From the cell containing the given text, extract its center point as (x, y) coordinate. 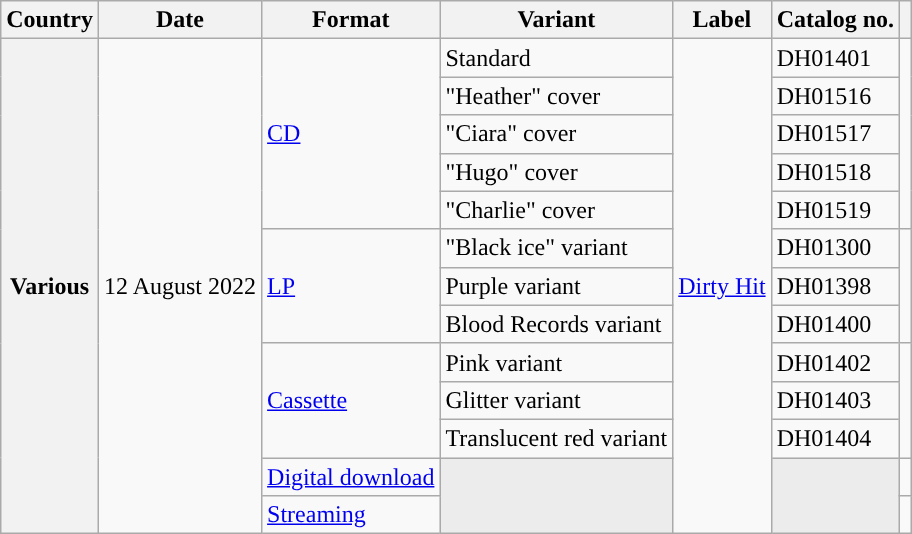
Dirty Hit (722, 286)
Purple variant (556, 286)
Catalog no. (835, 20)
Country (50, 20)
DH01398 (835, 286)
Format (351, 20)
"Hugo" cover (556, 172)
Standard (556, 58)
Glitter variant (556, 400)
Cassette (351, 400)
DH01403 (835, 400)
DH01402 (835, 362)
Date (180, 20)
DH01516 (835, 96)
"Charlie" cover (556, 210)
Translucent red variant (556, 438)
"Heather" cover (556, 96)
"Black ice" variant (556, 248)
DH01400 (835, 324)
Pink variant (556, 362)
Streaming (351, 515)
DH01518 (835, 172)
DH01401 (835, 58)
Various (50, 286)
12 August 2022 (180, 286)
Blood Records variant (556, 324)
DH01404 (835, 438)
CD (351, 134)
"Ciara" cover (556, 134)
DH01519 (835, 210)
DH01300 (835, 248)
LP (351, 286)
DH01517 (835, 134)
Variant (556, 20)
Label (722, 20)
Digital download (351, 477)
